Find where the given text appears and provide that cell's center as (X, Y) coordinate. 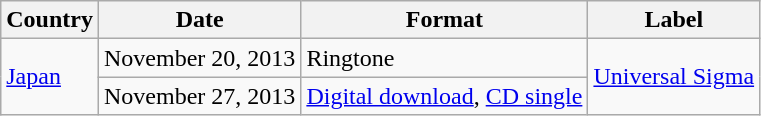
Digital download, CD single (444, 96)
Universal Sigma (674, 77)
November 27, 2013 (199, 96)
Date (199, 20)
Country (50, 20)
Label (674, 20)
Ringtone (444, 58)
Japan (50, 77)
November 20, 2013 (199, 58)
Format (444, 20)
